Search for the cell housing the specified text and yield its [x, y] center coordinate. 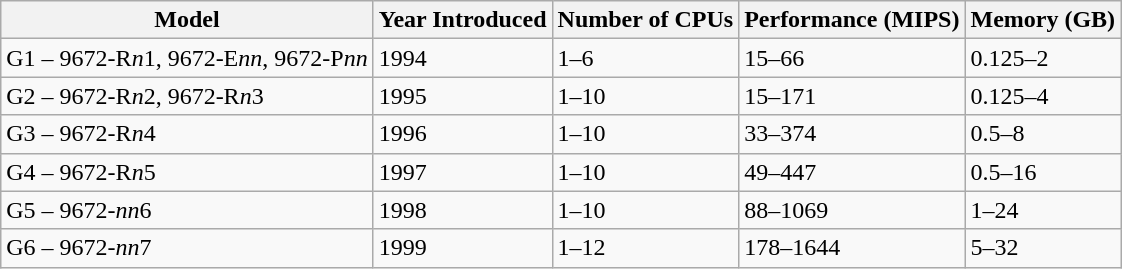
1–12 [646, 248]
Model [187, 20]
1–24 [1043, 210]
0.125–4 [1043, 96]
1997 [462, 172]
88–1069 [852, 210]
0.5–8 [1043, 134]
33–374 [852, 134]
G2 – 9672-Rn2, 9672-Rn3 [187, 96]
1995 [462, 96]
Memory (GB) [1043, 20]
1996 [462, 134]
G4 – 9672-Rn5 [187, 172]
1994 [462, 58]
G1 – 9672-Rn1, 9672-Enn, 9672-Pnn [187, 58]
178–1644 [852, 248]
15–66 [852, 58]
1–6 [646, 58]
Performance (MIPS) [852, 20]
0.125–2 [1043, 58]
G6 – 9672-nn7 [187, 248]
G3 – 9672-Rn4 [187, 134]
5–32 [1043, 248]
Year Introduced [462, 20]
49–447 [852, 172]
Number of CPUs [646, 20]
1999 [462, 248]
15–171 [852, 96]
0.5–16 [1043, 172]
1998 [462, 210]
G5 – 9672-nn6 [187, 210]
